Find where the given text appears and provide that cell's center as [X, Y] coordinate. 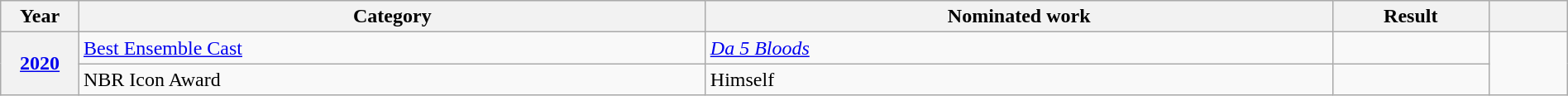
Nominated work [1019, 17]
NBR Icon Award [392, 79]
2020 [40, 64]
Result [1411, 17]
Best Ensemble Cast [392, 48]
Category [392, 17]
Da 5 Bloods [1019, 48]
Year [40, 17]
Himself [1019, 79]
